Return [x, y] of the center of cell containing provided text 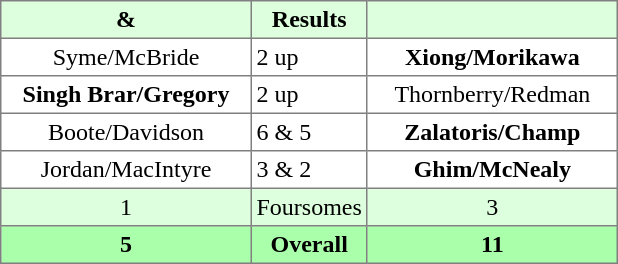
11 [492, 245]
Singh Brar/Gregory [126, 95]
Zalatoris/Champ [492, 132]
Results [309, 20]
Thornberry/Redman [492, 95]
3 & 2 [309, 170]
Boote/Davidson [126, 132]
1 [126, 207]
Jordan/MacIntyre [126, 170]
3 [492, 207]
Ghim/McNealy [492, 170]
Foursomes [309, 207]
Xiong/Morikawa [492, 57]
& [126, 20]
6 & 5 [309, 132]
Overall [309, 245]
5 [126, 245]
Syme/McBride [126, 57]
